Locate the cell with the specified text and output its [x, y] center coordinate. 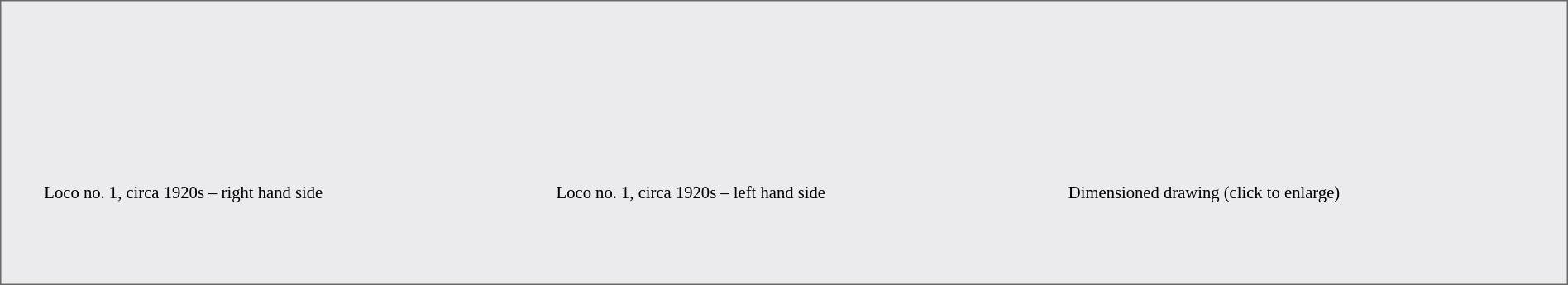
Loco no. 1, circa 1920s – left hand side [785, 193]
Loco no. 1, circa 1920s – right hand side [272, 193]
Dimensioned drawing (click to enlarge) [1299, 193]
